Scan for the cell matching the given text and deliver its (X, Y) coordinate at center. 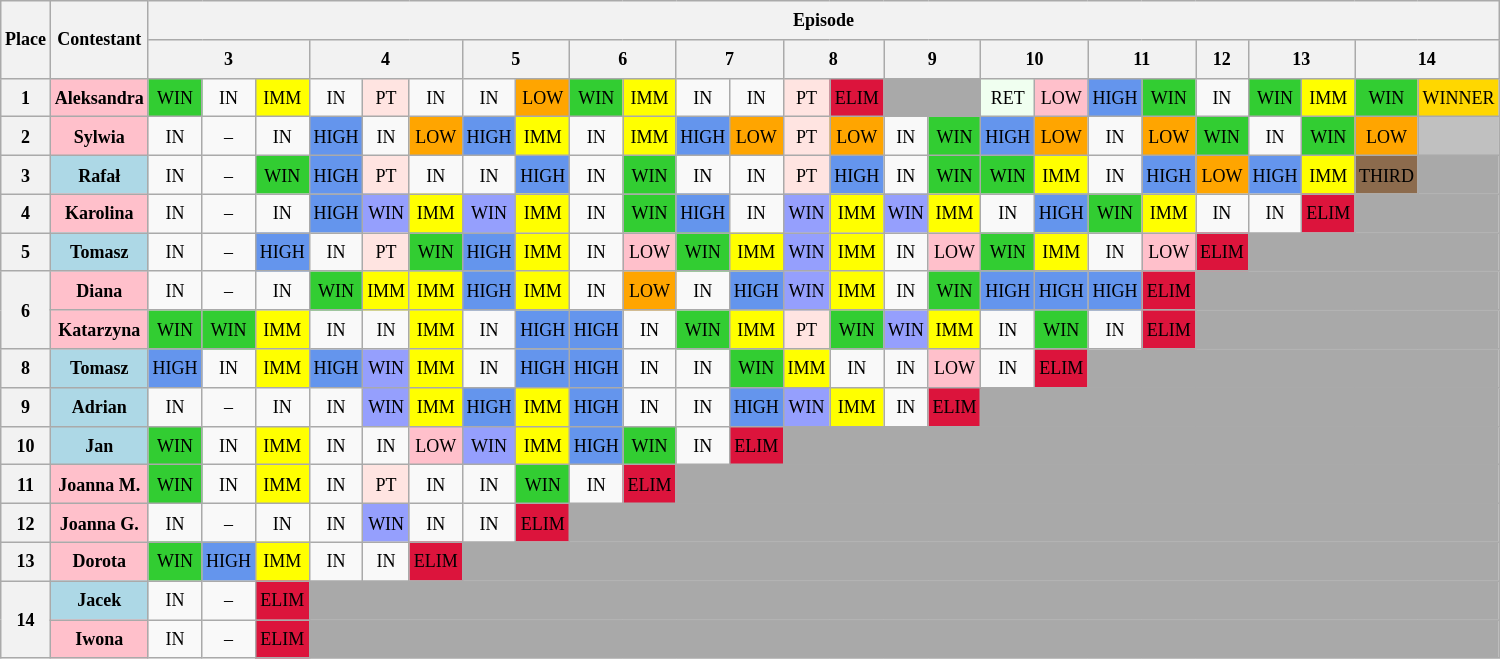
RET (1008, 98)
Dorota (99, 562)
Rafał (99, 174)
THIRD (1387, 174)
Sylwia (99, 136)
Place (26, 40)
Karolina (99, 214)
Episode (824, 20)
Jan (99, 446)
7 (730, 58)
Jacek (99, 600)
2 (26, 136)
Contestant (99, 40)
WINNER (1458, 98)
Adrian (99, 406)
Joanna M. (99, 484)
Aleksandra (99, 98)
Katarzyna (99, 330)
Iwona (99, 640)
Diana (99, 290)
1 (26, 98)
Joanna G. (99, 522)
